For the text-containing cell, return its midpoint in (x, y) coordinate format. 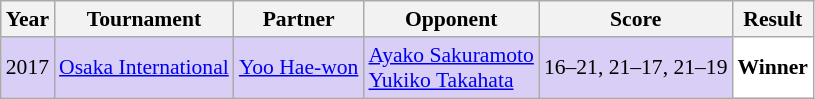
Yoo Hae-won (299, 68)
Osaka International (144, 68)
16–21, 21–17, 21–19 (636, 68)
2017 (28, 68)
Tournament (144, 19)
Result (772, 19)
Score (636, 19)
Partner (299, 19)
Winner (772, 68)
Year (28, 19)
Opponent (450, 19)
Ayako Sakuramoto Yukiko Takahata (450, 68)
